Detect which cell encompasses the target text, then output its [x, y] center coordinate. 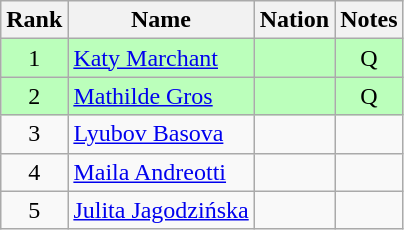
Mathilde Gros [161, 96]
Name [161, 20]
Julita Jagodzińska [161, 210]
Maila Andreotti [161, 172]
Katy Marchant [161, 58]
1 [34, 58]
5 [34, 210]
3 [34, 134]
Rank [34, 20]
4 [34, 172]
Lyubov Basova [161, 134]
2 [34, 96]
Nation [294, 20]
Notes [369, 20]
